Provide the [X, Y] coordinate of the cell's center where the given text is located.  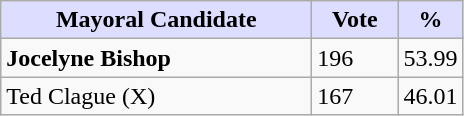
167 [355, 96]
Vote [355, 20]
53.99 [430, 58]
46.01 [430, 96]
Ted Clague (X) [156, 96]
% [430, 20]
Mayoral Candidate [156, 20]
196 [355, 58]
Jocelyne Bishop [156, 58]
